Pinpoint the cell where the given text exists, returning its [x, y] midpoint coordinate. 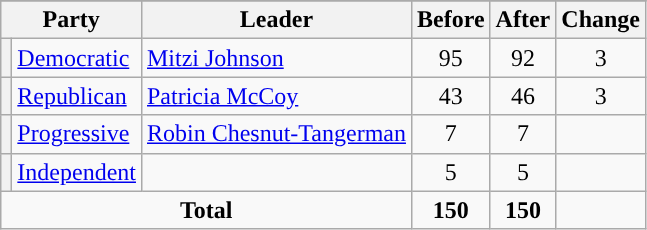
Patricia McCoy [276, 96]
Democratic [77, 58]
Progressive [77, 134]
Leader [276, 20]
Party [72, 20]
Robin Chesnut-Tangerman [276, 134]
Independent [77, 172]
Change [601, 20]
43 [450, 96]
After [523, 20]
92 [523, 58]
Mitzi Johnson [276, 58]
46 [523, 96]
Republican [77, 96]
Before [450, 20]
95 [450, 58]
Total [206, 210]
